Provide the (X, Y) coordinate of the cell's center where the given text is located.  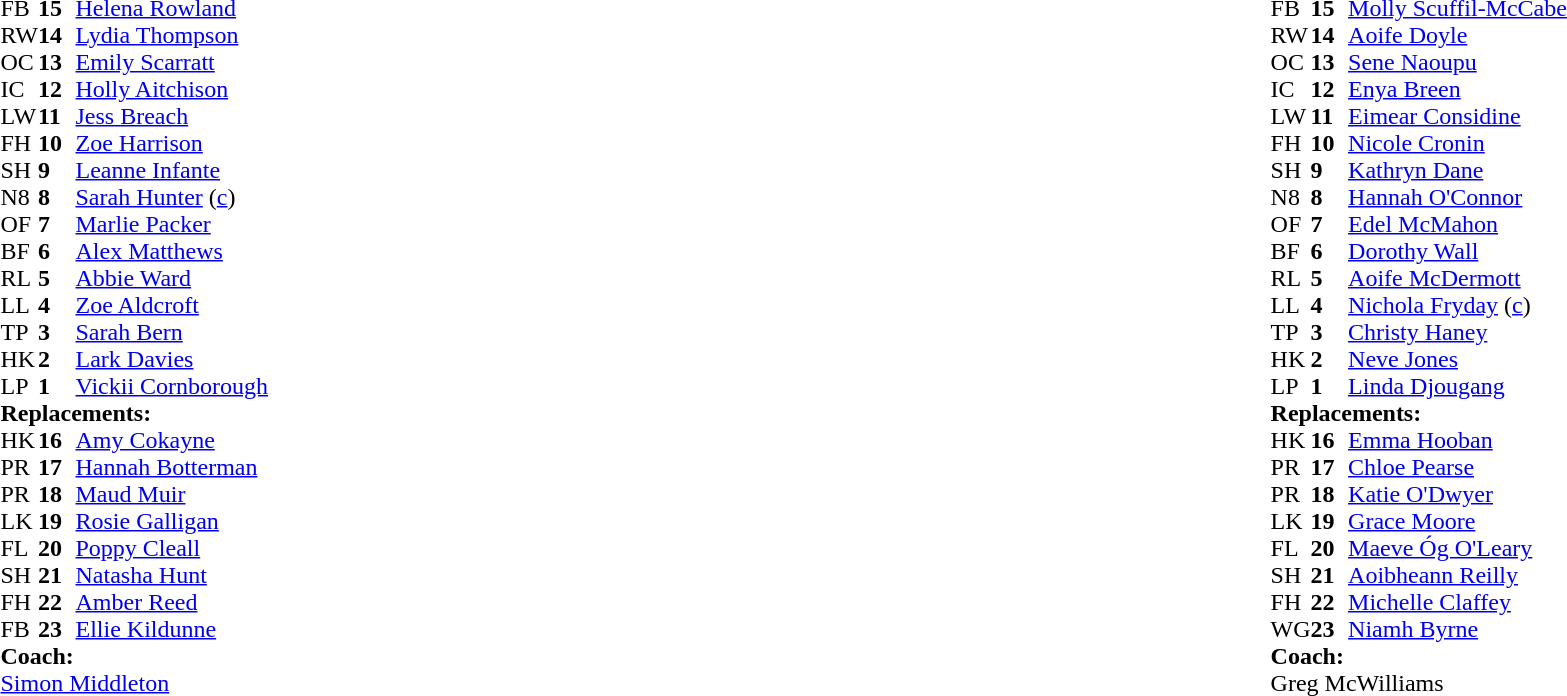
FB (19, 630)
Michelle Claffey (1458, 602)
Vickii Cornborough (172, 386)
Enya Breen (1458, 90)
Alex Matthews (172, 252)
Emily Scarratt (172, 62)
Ellie Kildunne (172, 630)
WG (1291, 630)
Edel McMahon (1458, 224)
Lark Davies (172, 360)
Sarah Bern (172, 332)
Linda Djougang (1458, 386)
Zoe Aldcroft (172, 306)
Holly Aitchison (172, 90)
Eimear Considine (1458, 116)
Emma Hooban (1458, 440)
Jess Breach (172, 116)
Kathryn Dane (1458, 170)
Aoife McDermott (1458, 278)
Niamh Byrne (1458, 630)
Grace Moore (1458, 522)
Lydia Thompson (172, 36)
Hannah O'Connor (1458, 198)
Aoife Doyle (1458, 36)
Amber Reed (172, 602)
Maeve Óg O'Leary (1458, 548)
Neve Jones (1458, 360)
Amy Cokayne (172, 440)
Rosie Galligan (172, 522)
Natasha Hunt (172, 576)
Sene Naoupu (1458, 62)
Maud Muir (172, 494)
Leanne Infante (172, 170)
Nichola Fryday (c) (1458, 306)
Sarah Hunter (c) (172, 198)
Marlie Packer (172, 224)
Zoe Harrison (172, 144)
Poppy Cleall (172, 548)
Dorothy Wall (1458, 252)
Hannah Botterman (172, 468)
Christy Haney (1458, 332)
Abbie Ward (172, 278)
Katie O'Dwyer (1458, 494)
Nicole Cronin (1458, 144)
Chloe Pearse (1458, 468)
Aoibheann Reilly (1458, 576)
